Return the [X, Y] coordinate for the center point of the cell that contains the specified text.  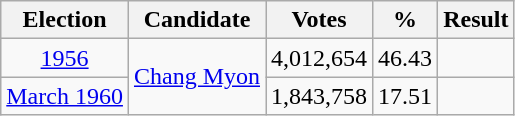
17.51 [406, 96]
Result [476, 20]
46.43 [406, 58]
1956 [65, 58]
Chang Myon [196, 77]
Votes [320, 20]
4,012,654 [320, 58]
Candidate [196, 20]
Election [65, 20]
1,843,758 [320, 96]
March 1960 [65, 96]
% [406, 20]
